Return the [x, y] coordinate for the center point of the cell that contains the specified text.  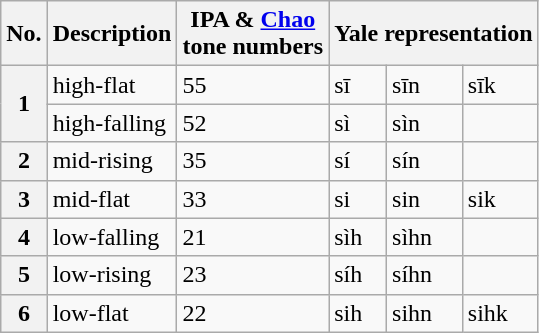
sihk [500, 313]
5 [24, 275]
22 [253, 313]
4 [24, 237]
Yale representation [434, 34]
23 [253, 275]
mid-rising [112, 161]
6 [24, 313]
mid-flat [112, 199]
low-falling [112, 237]
3 [24, 199]
1 [24, 104]
sih [358, 313]
sin [425, 199]
high-falling [112, 123]
35 [253, 161]
síhn [425, 275]
si [358, 199]
high-flat [112, 85]
sìn [425, 123]
low-flat [112, 313]
No. [24, 34]
sī [358, 85]
sì [358, 123]
sihn [425, 313]
55 [253, 85]
sik [500, 199]
sīn [425, 85]
low-rising [112, 275]
sìhn [425, 237]
sí [358, 161]
sīk [500, 85]
sìh [358, 237]
33 [253, 199]
IPA & Chao tone numbers [253, 34]
52 [253, 123]
2 [24, 161]
síh [358, 275]
Description [112, 34]
sín [425, 161]
21 [253, 237]
